Search for the cell housing the specified text and yield its [X, Y] center coordinate. 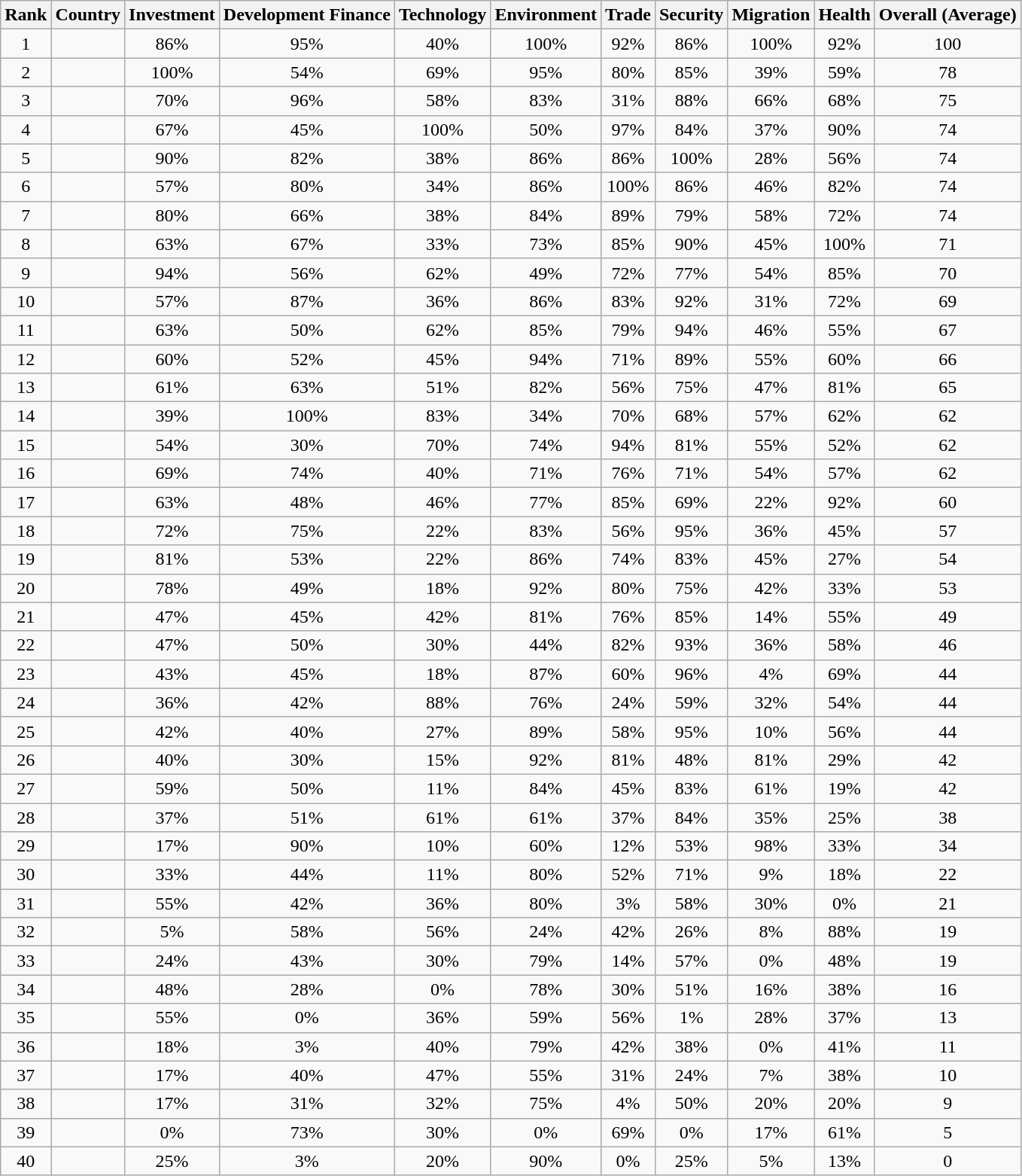
70 [947, 273]
40 [26, 1161]
24 [26, 702]
35 [26, 1018]
66 [947, 359]
12 [26, 359]
Technology [443, 15]
17 [26, 502]
8% [771, 932]
Security [691, 15]
37 [26, 1075]
14 [26, 416]
1% [691, 1018]
32 [26, 932]
15% [443, 760]
29% [844, 760]
33 [26, 961]
69 [947, 301]
29 [26, 846]
15 [26, 445]
67 [947, 330]
Migration [771, 15]
46 [947, 645]
93% [691, 645]
Rank [26, 15]
27 [26, 788]
2 [26, 72]
Trade [628, 15]
7 [26, 215]
23 [26, 674]
65 [947, 388]
18 [26, 531]
12% [628, 846]
Development Finance [307, 15]
6 [26, 187]
39 [26, 1132]
35% [771, 817]
Investment [172, 15]
53 [947, 588]
0 [947, 1161]
Overall (Average) [947, 15]
19% [844, 788]
36 [26, 1047]
7% [771, 1075]
3 [26, 101]
25 [26, 731]
78 [947, 72]
13% [844, 1161]
97% [628, 129]
4 [26, 129]
8 [26, 244]
41% [844, 1047]
9% [771, 875]
Health [844, 15]
1 [26, 44]
60 [947, 502]
98% [771, 846]
75 [947, 101]
Environment [546, 15]
30 [26, 875]
20 [26, 588]
31 [26, 903]
57 [947, 531]
28 [26, 817]
71 [947, 244]
100 [947, 44]
49 [947, 617]
Country [88, 15]
54 [947, 559]
16% [771, 989]
26 [26, 760]
26% [691, 932]
